Pinpoint the cell where the given text exists, returning its [x, y] midpoint coordinate. 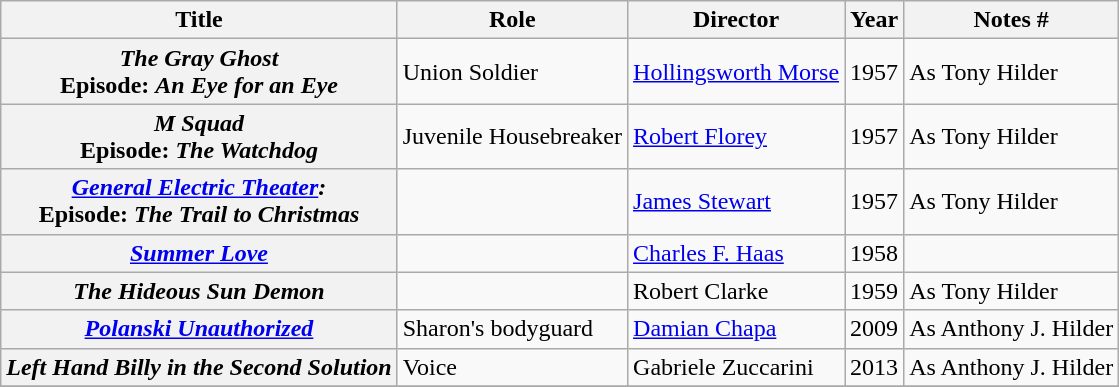
Robert Florey [736, 136]
Hollingsworth Morse [736, 72]
Notes # [1012, 20]
Juvenile Housebreaker [512, 136]
James Stewart [736, 202]
The Gray GhostEpisode: An Eye for an Eye [199, 72]
1959 [874, 291]
Robert Clarke [736, 291]
Director [736, 20]
2013 [874, 367]
Title [199, 20]
Year [874, 20]
Summer Love [199, 253]
Gabriele Zuccarini [736, 367]
Role [512, 20]
Union Soldier [512, 72]
1958 [874, 253]
Left Hand Billy in the Second Solution [199, 367]
General Electric Theater:Episode: The Trail to Christmas [199, 202]
The Hideous Sun Demon [199, 291]
Charles F. Haas [736, 253]
2009 [874, 329]
Sharon's bodyguard [512, 329]
M SquadEpisode: The Watchdog [199, 136]
Damian Chapa [736, 329]
Voice [512, 367]
Polanski Unauthorized [199, 329]
